Return [X, Y] of the center of cell containing provided text 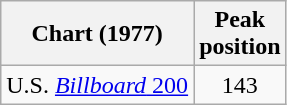
Chart (1977) [98, 34]
Peakposition [240, 34]
U.S. Billboard 200 [98, 85]
143 [240, 85]
